Find where the given text appears and provide that cell's center as (x, y) coordinate. 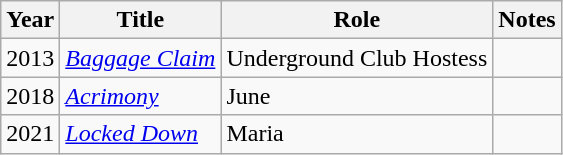
Acrimony (140, 96)
Notes (527, 20)
2013 (30, 58)
June (357, 96)
Maria (357, 134)
Baggage Claim (140, 58)
Title (140, 20)
Year (30, 20)
Underground Club Hostess (357, 58)
2021 (30, 134)
Locked Down (140, 134)
Role (357, 20)
2018 (30, 96)
